Capture the cell that displays the provided text and extract its [x, y] central coordinate. 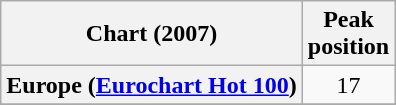
17 [348, 85]
Chart (2007) [152, 34]
Peakposition [348, 34]
Europe (Eurochart Hot 100) [152, 85]
